Scan for the cell matching the given text and deliver its (X, Y) coordinate at center. 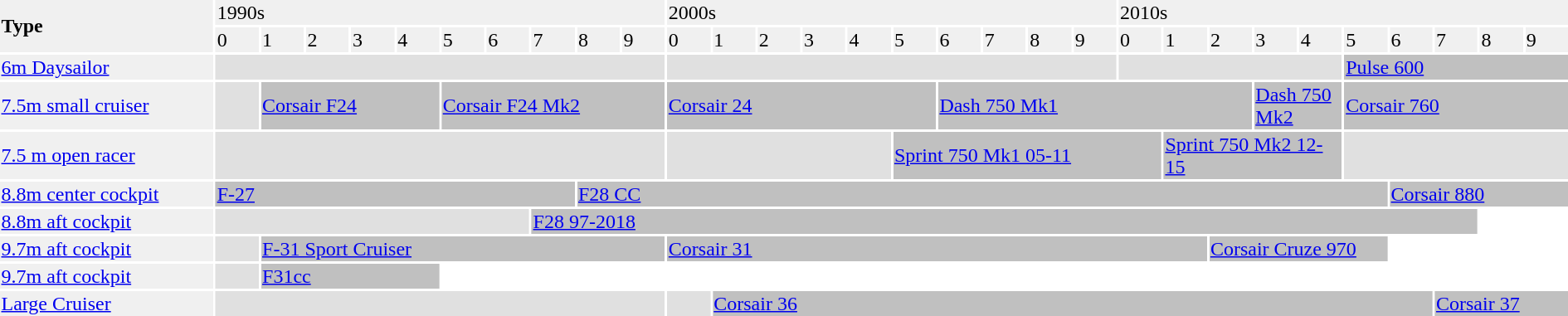
Corsair F24 Mk2 (553, 106)
Pulse 600 (1457, 67)
7.5m small cruiser (106, 106)
Sprint 750 Mk2 12-15 (1253, 156)
Corsair 36 (1073, 304)
6m Daysailor (106, 67)
Type (106, 27)
2000s (891, 12)
F28 CC (982, 194)
Corsair 880 (1478, 194)
Dash 750 Mk1 (1095, 106)
Sprint 750 Mk1 05-11 (1027, 156)
8.8m aft cockpit (106, 221)
F31cc (350, 276)
8.8m center cockpit (106, 194)
1990s (440, 12)
2010s (1344, 12)
F-27 (395, 194)
Dash 750 Mk2 (1298, 106)
Corsair 31 (937, 249)
Corsair Cruze 970 (1298, 249)
Corsair F24 (350, 106)
Corsair 24 (801, 106)
F-31 Sport Cruiser (463, 249)
Large Cruiser (106, 304)
7.5 m open racer (106, 156)
F28 97-2018 (1005, 221)
Corsair 760 (1457, 106)
Corsair 37 (1502, 304)
